From the cell containing the given text, extract its center point as (X, Y) coordinate. 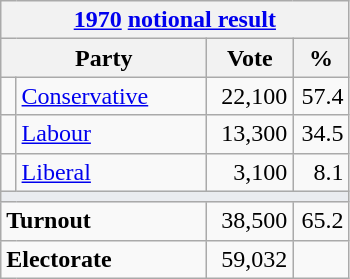
57.4 (321, 96)
8.1 (321, 172)
% (321, 58)
Liberal (112, 172)
38,500 (250, 221)
13,300 (250, 134)
3,100 (250, 172)
Labour (112, 134)
65.2 (321, 221)
Electorate (104, 259)
Conservative (112, 96)
Turnout (104, 221)
1970 notional result (175, 20)
22,100 (250, 96)
59,032 (250, 259)
Vote (250, 58)
Party (104, 58)
34.5 (321, 134)
